Find where the given text appears and provide that cell's center as [X, Y] coordinate. 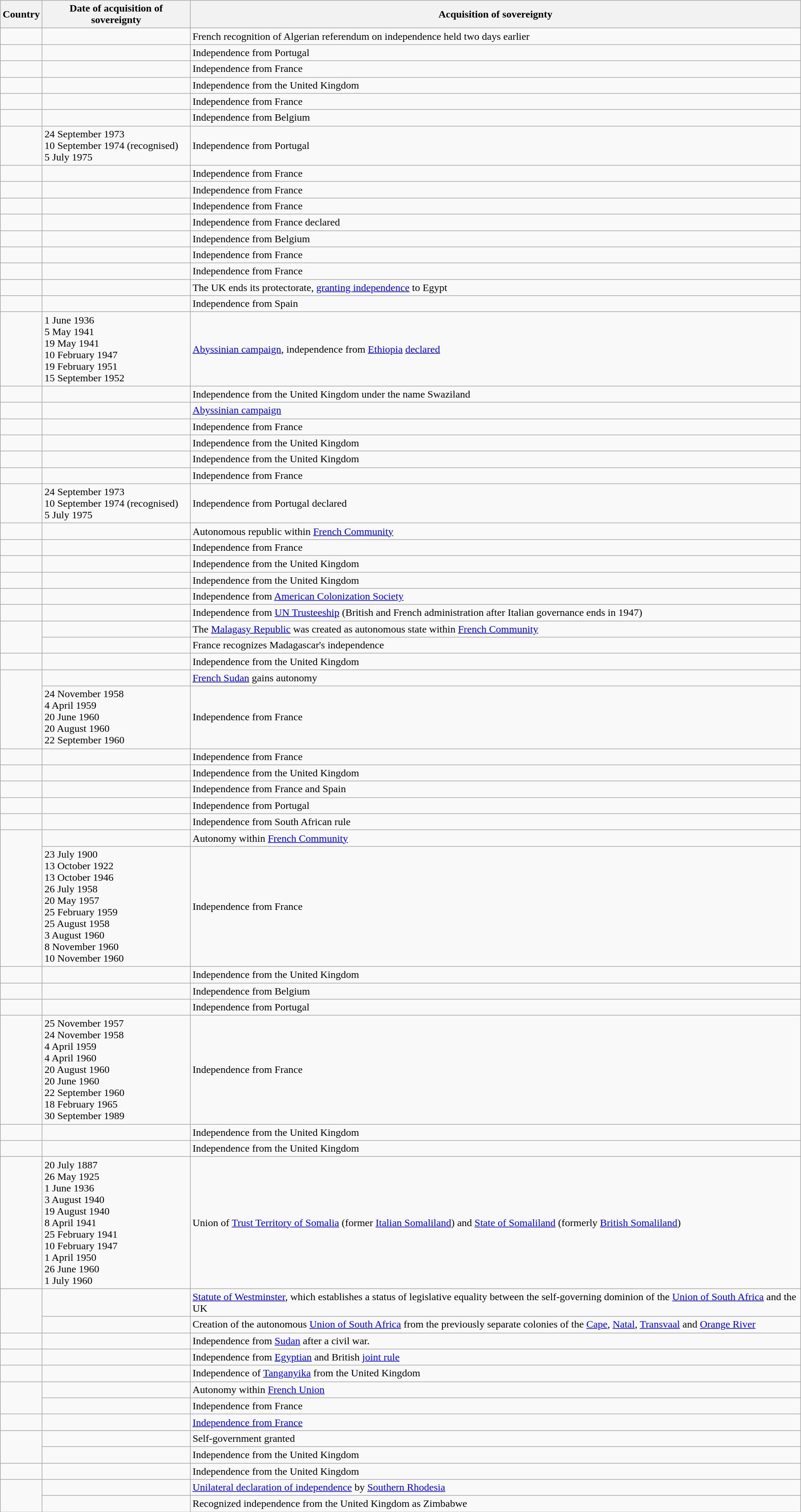
23 July 190013 October 192213 October 194626 July 195820 May 195725 February 195925 August 19583 August 19608 November 196010 November 1960 [116, 906]
Independence from France declared [495, 222]
Independence from Spain [495, 304]
Autonomy within French Community [495, 838]
24 November 19584 April 195920 June 196020 August 196022 September 1960 [116, 717]
Independence from Portugal declared [495, 503]
France recognizes Madagascar's independence [495, 645]
Independence from the United Kingdom under the name Swaziland [495, 394]
Self-government granted [495, 1438]
Independence from France and Spain [495, 789]
Abyssinian campaign, independence from Ethiopia declared [495, 349]
20 July 188726 May 1925 1 June 19363 August 194019 August 19408 April 194125 February 194110 February 19471 April 195026 June 19601 July 1960 [116, 1223]
1 June 19365 May 194119 May 194110 February 194719 February 195115 September 1952 [116, 349]
Union of Trust Territory of Somalia (former Italian Somaliland) and State of Somaliland (formerly British Somaliland) [495, 1223]
The Malagasy Republic was created as autonomous state within French Community [495, 629]
Independence from South African rule [495, 822]
Date of acquisition of sovereignty [116, 15]
The UK ends its protectorate, granting independence to Egypt [495, 288]
Recognized independence from the United Kingdom as Zimbabwe [495, 1504]
Independence of Tanganyika from the United Kingdom [495, 1373]
Autonomy within French Union [495, 1390]
Unilateral declaration of independence by Southern Rhodesia [495, 1488]
Country [21, 15]
Independence from American Colonization Society [495, 597]
Independence from Egyptian and British joint rule [495, 1357]
Independence from UN Trusteeship (British and French administration after Italian governance ends in 1947) [495, 613]
25 November 195724 November 19584 April 19594 April 196020 August 196020 June 196022 September 196018 February 196530 September 1989 [116, 1070]
French Sudan gains autonomy [495, 678]
Abyssinian campaign [495, 410]
Creation of the autonomous Union of South Africa from the previously separate colonies of the Cape, Natal, Transvaal and Orange River [495, 1325]
French recognition of Algerian referendum on independence held two days earlier [495, 36]
Acquisition of sovereignty [495, 15]
Autonomous republic within French Community [495, 531]
Independence from Sudan after a civil war. [495, 1341]
